Detect which cell encompasses the target text, then output its [X, Y] center coordinate. 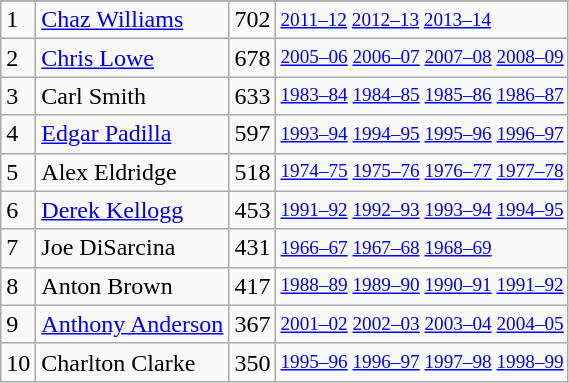
367 [252, 324]
2 [18, 58]
1983–84 1984–85 1985–86 1986–87 [422, 96]
6 [18, 210]
1991–92 1992–93 1993–94 1994–95 [422, 210]
Charlton Clarke [132, 362]
2005–06 2006–07 2007–08 2008–09 [422, 58]
Edgar Padilla [132, 134]
1974–75 1975–76 1976–77 1977–78 [422, 172]
1993–94 1994–95 1995–96 1996–97 [422, 134]
Joe DiSarcina [132, 248]
10 [18, 362]
1988–89 1989–90 1990–91 1991–92 [422, 286]
Chaz Williams [132, 20]
2001–02 2002–03 2003–04 2004–05 [422, 324]
597 [252, 134]
453 [252, 210]
Derek Kellogg [132, 210]
431 [252, 248]
Chris Lowe [132, 58]
1995–96 1996–97 1997–98 1998–99 [422, 362]
Anthony Anderson [132, 324]
7 [18, 248]
Carl Smith [132, 96]
518 [252, 172]
Anton Brown [132, 286]
678 [252, 58]
417 [252, 286]
8 [18, 286]
702 [252, 20]
3 [18, 96]
1 [18, 20]
9 [18, 324]
350 [252, 362]
1966–67 1967–68 1968–69 [422, 248]
5 [18, 172]
4 [18, 134]
633 [252, 96]
2011–12 2012–13 2013–14 [422, 20]
Alex Eldridge [132, 172]
